Output the (X, Y) coordinate of the center of the cell containing the given text.  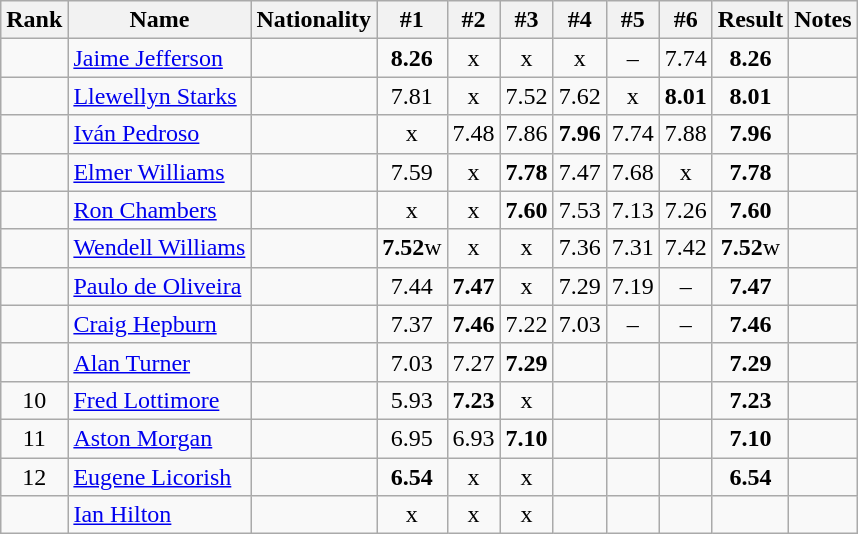
7.13 (632, 210)
7.52 (526, 96)
12 (34, 477)
#3 (526, 20)
7.26 (686, 210)
Elmer Williams (160, 172)
Notes (823, 20)
7.19 (632, 286)
7.22 (526, 324)
7.37 (412, 324)
7.62 (580, 96)
7.42 (686, 248)
Nationality (314, 20)
Llewellyn Starks (160, 96)
Paulo de Oliveira (160, 286)
Wendell Williams (160, 248)
7.81 (412, 96)
#2 (474, 20)
#1 (412, 20)
Result (750, 20)
7.86 (526, 134)
Craig Hepburn (160, 324)
6.93 (474, 438)
10 (34, 400)
7.59 (412, 172)
Name (160, 20)
7.88 (686, 134)
7.48 (474, 134)
7.68 (632, 172)
7.53 (580, 210)
5.93 (412, 400)
6.95 (412, 438)
7.44 (412, 286)
Iván Pedroso (160, 134)
7.31 (632, 248)
11 (34, 438)
Ian Hilton (160, 515)
Eugene Licorish (160, 477)
#5 (632, 20)
7.36 (580, 248)
Rank (34, 20)
Ron Chambers (160, 210)
Alan Turner (160, 362)
Jaime Jefferson (160, 58)
7.27 (474, 362)
Aston Morgan (160, 438)
#4 (580, 20)
#6 (686, 20)
Fred Lottimore (160, 400)
